From the cell containing the given text, extract its center point as [x, y] coordinate. 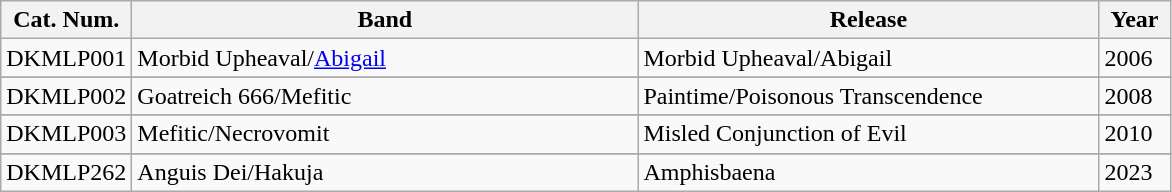
DKMLP002 [66, 96]
Misled Conjunction of Evil [868, 134]
2006 [1134, 58]
Year [1134, 20]
Cat. Num. [66, 20]
2008 [1134, 96]
Anguis Dei/Hakuja [385, 172]
2023 [1134, 172]
2010 [1134, 134]
Mefitic/Necrovomit [385, 134]
DKMLP001 [66, 58]
Band [385, 20]
Goatreich 666/Mefitic [385, 96]
Paintime/Poisonous Transcendence [868, 96]
Amphisbaena [868, 172]
DKMLP262 [66, 172]
Release [868, 20]
DKMLP003 [66, 134]
